For the text-containing cell, return its midpoint in (x, y) coordinate format. 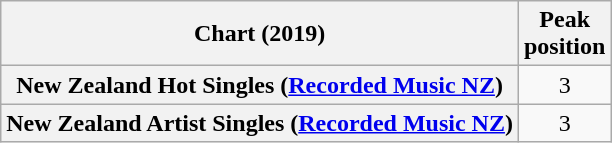
Peakposition (564, 34)
New Zealand Artist Singles (Recorded Music NZ) (260, 123)
New Zealand Hot Singles (Recorded Music NZ) (260, 85)
Chart (2019) (260, 34)
